Return the [X, Y] coordinate for the center point of the cell that contains the specified text.  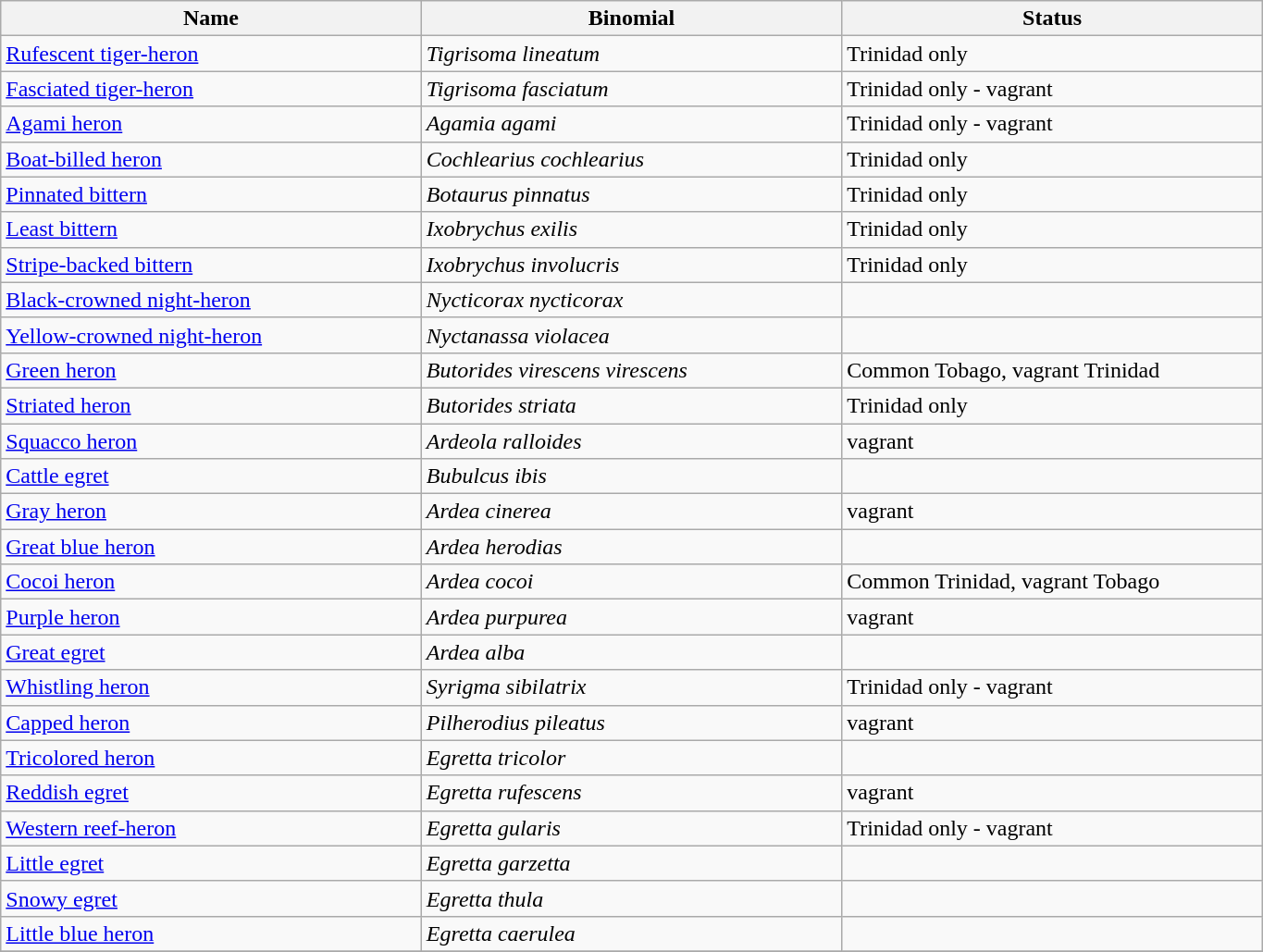
Ixobrychus exilis [631, 229]
Least bittern [211, 229]
Egretta thula [631, 898]
Agami heron [211, 124]
Great blue heron [211, 547]
Tricolored heron [211, 758]
Pilherodius pileatus [631, 723]
Fasciated tiger-heron [211, 89]
Name [211, 19]
Stripe-backed bittern [211, 265]
Egretta tricolor [631, 758]
Striated heron [211, 405]
Purple heron [211, 617]
Ardea alba [631, 652]
Ardea herodias [631, 547]
Western reef-heron [211, 828]
Nycticorax nycticorax [631, 300]
Bubulcus ibis [631, 476]
Capped heron [211, 723]
Status [1053, 19]
Syrigma sibilatrix [631, 687]
Black-crowned night-heron [211, 300]
Tigrisoma fasciatum [631, 89]
Gray heron [211, 512]
Pinnated bittern [211, 194]
Cocoi heron [211, 582]
Cochlearius cochlearius [631, 159]
Egretta gularis [631, 828]
Green heron [211, 370]
Egretta garzetta [631, 863]
Binomial [631, 19]
Agamia agami [631, 124]
Ixobrychus involucris [631, 265]
Butorides striata [631, 405]
Common Tobago, vagrant Trinidad [1053, 370]
Nyctanassa violacea [631, 335]
Botaurus pinnatus [631, 194]
Butorides virescens virescens [631, 370]
Ardea purpurea [631, 617]
Little blue heron [211, 933]
Ardea cinerea [631, 512]
Boat-billed heron [211, 159]
Rufescent tiger-heron [211, 54]
Squacco heron [211, 441]
Ardea cocoi [631, 582]
Tigrisoma lineatum [631, 54]
Egretta rufescens [631, 793]
Common Trinidad, vagrant Tobago [1053, 582]
Egretta caerulea [631, 933]
Cattle egret [211, 476]
Reddish egret [211, 793]
Great egret [211, 652]
Ardeola ralloides [631, 441]
Little egret [211, 863]
Yellow-crowned night-heron [211, 335]
Snowy egret [211, 898]
Whistling heron [211, 687]
